Capture the cell that displays the provided text and extract its [X, Y] central coordinate. 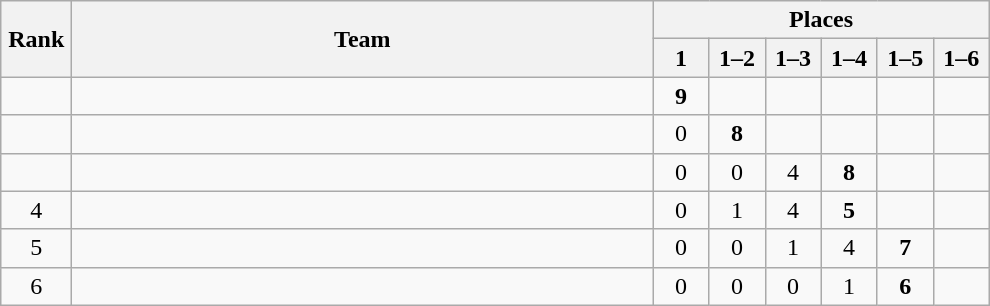
7 [905, 248]
9 [681, 96]
1–3 [793, 58]
Team [362, 39]
1–5 [905, 58]
Rank [36, 39]
1–6 [961, 58]
1–4 [849, 58]
1–2 [737, 58]
Places [821, 20]
